Return (X, Y) of the center of cell containing provided text 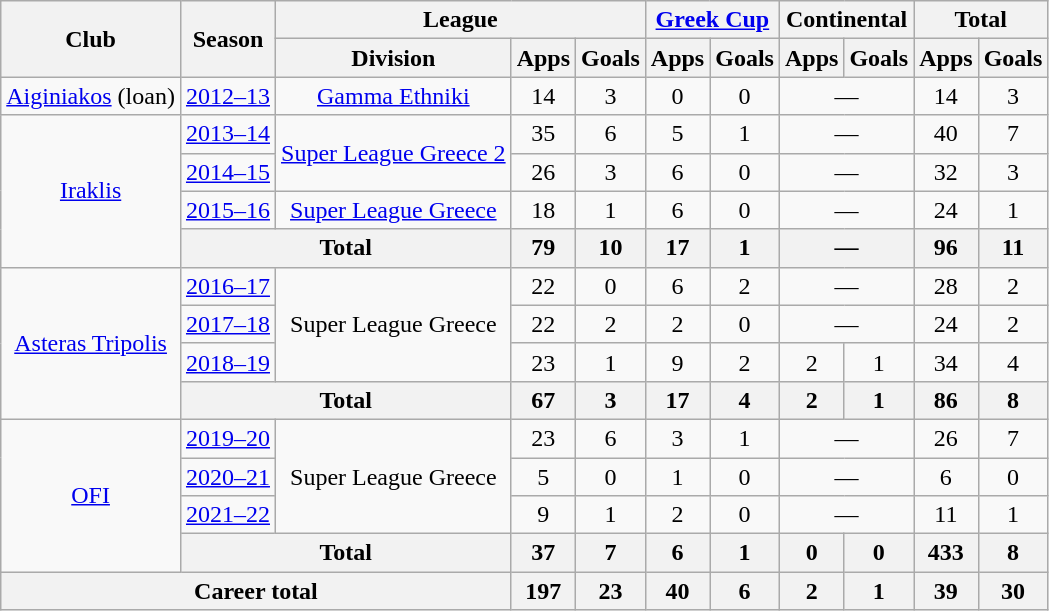
2014–15 (228, 172)
2020–21 (228, 477)
Aiginiakos (loan) (91, 96)
Gamma Ethniki (394, 96)
League (461, 20)
32 (946, 172)
79 (543, 248)
18 (543, 210)
2012–13 (228, 96)
OFI (91, 495)
2017–18 (228, 324)
96 (946, 248)
Division (394, 58)
67 (543, 400)
Super League Greece 2 (394, 153)
Continental (846, 20)
2015–16 (228, 210)
86 (946, 400)
30 (1013, 591)
10 (611, 248)
39 (946, 591)
28 (946, 286)
34 (946, 362)
2021–22 (228, 515)
2016–17 (228, 286)
Career total (256, 591)
2013–14 (228, 134)
Greek Cup (712, 20)
Iraklis (91, 191)
35 (543, 134)
2018–19 (228, 362)
Asteras Tripolis (91, 343)
433 (946, 553)
37 (543, 553)
2019–20 (228, 438)
197 (543, 591)
Club (91, 39)
Season (228, 39)
